From the cell containing the given text, extract its center point as [X, Y] coordinate. 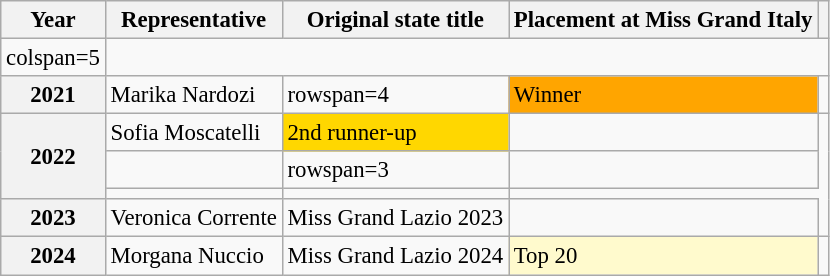
Original state title [395, 20]
2024 [53, 256]
2nd runner-up [395, 133]
rowspan=3 [395, 170]
rowspan=4 [395, 95]
Sofia Moscatelli [194, 133]
colspan=5 [53, 58]
Marika Nardozi [194, 95]
Placement at Miss Grand Italy [662, 20]
2022 [53, 157]
Morgana Nuccio [194, 256]
Year [53, 20]
Miss Grand Lazio 2023 [395, 219]
Representative [194, 20]
Top 20 [662, 256]
Winner [662, 95]
2023 [53, 219]
Veronica Corrente [194, 219]
2021 [53, 95]
Miss Grand Lazio 2024 [395, 256]
